Return the (x, y) coordinate for the center point of the cell that contains the specified text.  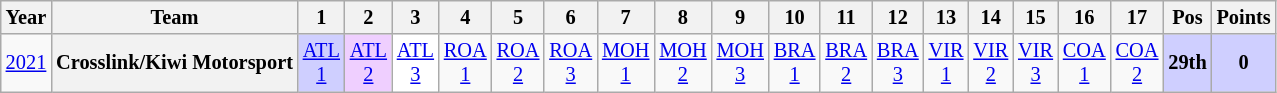
15 (1036, 17)
10 (795, 17)
14 (990, 17)
11 (846, 17)
9 (740, 17)
29th (1187, 63)
BRA3 (898, 63)
13 (946, 17)
2021 (26, 63)
VIR3 (1036, 63)
8 (682, 17)
COA2 (1138, 63)
4 (466, 17)
COA1 (1084, 63)
Year (26, 17)
ATL3 (416, 63)
ROA2 (518, 63)
ROA3 (570, 63)
7 (626, 17)
16 (1084, 17)
BRA2 (846, 63)
ATL2 (368, 63)
0 (1244, 63)
BRA1 (795, 63)
1 (322, 17)
MOH2 (682, 63)
5 (518, 17)
Points (1244, 17)
Team (174, 17)
Crosslink/Kiwi Motorsport (174, 63)
17 (1138, 17)
2 (368, 17)
ATL1 (322, 63)
VIR2 (990, 63)
MOH3 (740, 63)
12 (898, 17)
Pos (1187, 17)
ROA1 (466, 63)
3 (416, 17)
MOH1 (626, 63)
6 (570, 17)
VIR1 (946, 63)
